Detect which cell encompasses the target text, then output its (X, Y) center coordinate. 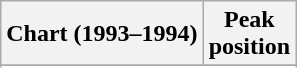
Chart (1993–1994) (102, 34)
Peakposition (249, 34)
